Scan for the cell matching the given text and deliver its [X, Y] coordinate at center. 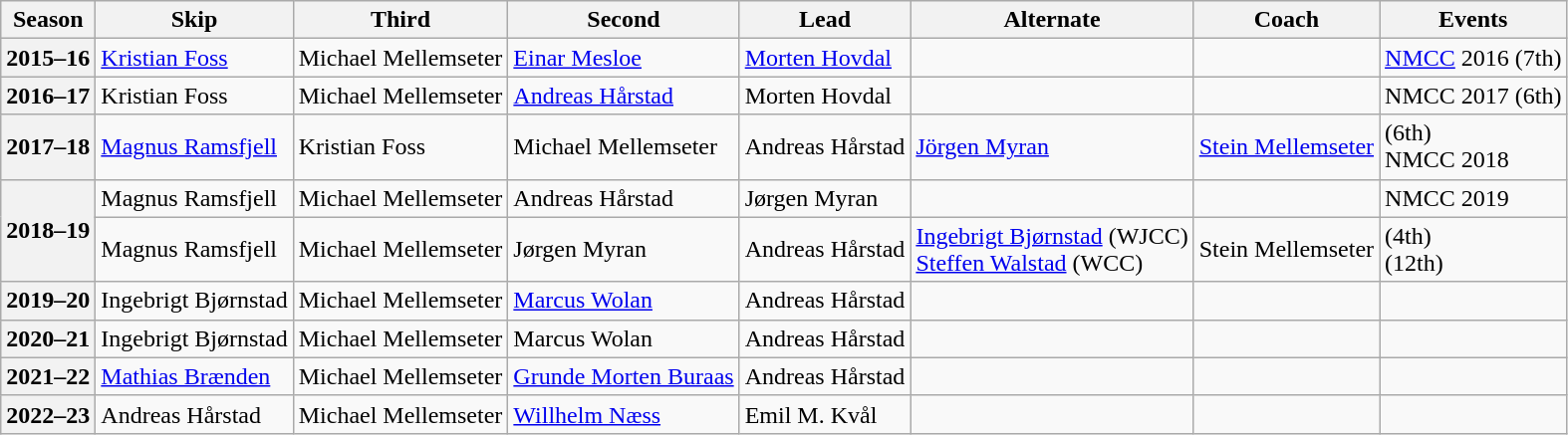
Season [48, 20]
2021–22 [48, 376]
2017–18 [48, 147]
Mathias Brænden [194, 376]
NMCC 2017 (6th) [1473, 96]
Coach [1286, 20]
Grunde Morten Buraas [624, 376]
Events [1473, 20]
(6th)NMCC 2018 [1473, 147]
Jörgen Myran [1052, 147]
Third [400, 20]
2022–23 [48, 414]
Alternate [1052, 20]
2015–16 [48, 58]
Skip [194, 20]
Willhelm Næss [624, 414]
Ingebrigt Bjørnstad (WJCC)Steffen Walstad (WCC) [1052, 249]
Lead [825, 20]
2016–17 [48, 96]
2018–19 [48, 231]
NMCC 2019 [1473, 198]
Emil M. Kvål [825, 414]
Einar Mesloe [624, 58]
2019–20 [48, 301]
2020–21 [48, 338]
NMCC 2016 (7th) [1473, 58]
Second [624, 20]
(4th) (12th) [1473, 249]
